Scan for the cell matching the given text and deliver its [x, y] coordinate at center. 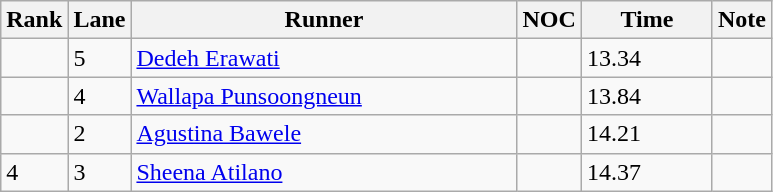
Lane [100, 20]
13.34 [646, 58]
2 [100, 134]
Wallapa Punsoongneun [324, 96]
Time [646, 20]
Sheena Atilano [324, 172]
5 [100, 58]
14.21 [646, 134]
Runner [324, 20]
14.37 [646, 172]
3 [100, 172]
Dedeh Erawati [324, 58]
Note [742, 20]
Rank [34, 20]
NOC [549, 20]
13.84 [646, 96]
Agustina Bawele [324, 134]
